Search for the cell housing the specified text and yield its [X, Y] center coordinate. 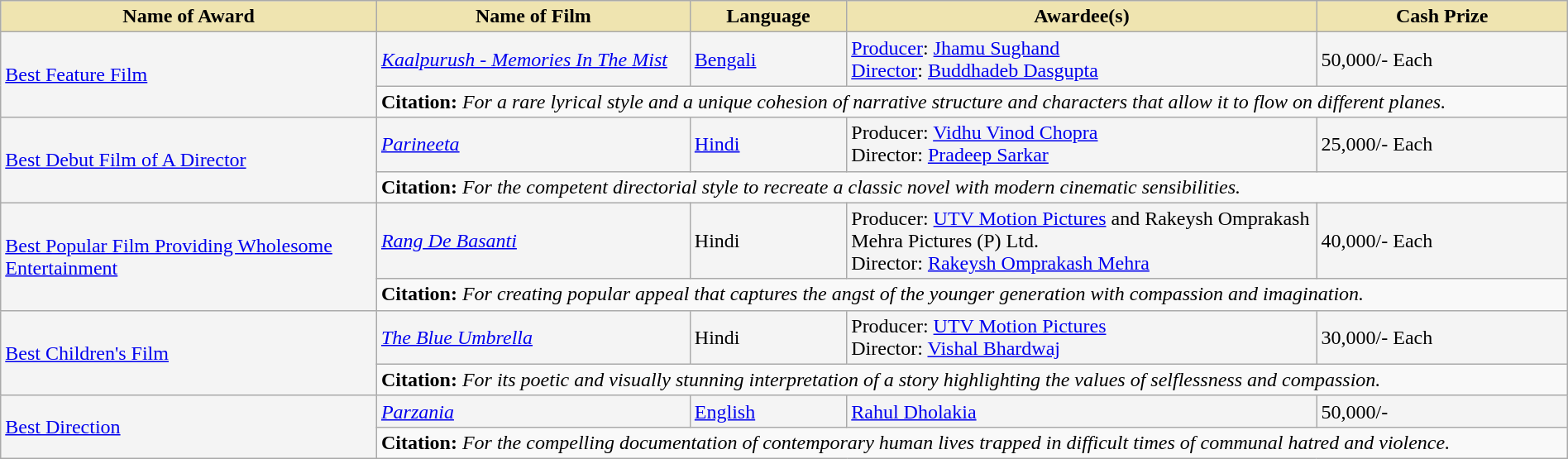
Citation: For the compelling documentation of contemporary human lives trapped in difficult times of communal hatred and violence. [972, 442]
Language [767, 17]
Rang De Basanti [533, 241]
50,000/- Each [1442, 60]
Rahul Dholakia [1082, 411]
Best Popular Film Providing Wholesome Entertainment [189, 256]
Parzania [533, 411]
Producer: UTV Motion PicturesDirector: Vishal Bhardwaj [1082, 337]
40,000/- Each [1442, 241]
30,000/- Each [1442, 337]
Citation: For a rare lyrical style and a unique cohesion of narrative structure and characters that allow it to flow on different planes. [972, 102]
Producer: UTV Motion Pictures and Rakeysh Omprakash Mehra Pictures (P) Ltd.Director: Rakeysh Omprakash Mehra [1082, 241]
Best Children's Film [189, 352]
English [767, 411]
50,000/- [1442, 411]
Kaalpurush - Memories In The Mist [533, 60]
The Blue Umbrella [533, 337]
Best Debut Film of A Director [189, 160]
Awardee(s) [1082, 17]
Citation: For its poetic and visually stunning interpretation of a story highlighting the values of selflessness and compassion. [972, 380]
Best Direction [189, 427]
Name of Award [189, 17]
25,000/- Each [1442, 144]
Citation: For creating popular appeal that captures the angst of the younger generation with compassion and imagination. [972, 294]
Citation: For the competent directorial style to recreate a classic novel with modern cinematic sensibilities. [972, 187]
Cash Prize [1442, 17]
Bengali [767, 60]
Parineeta [533, 144]
Name of Film [533, 17]
Best Feature Film [189, 74]
Producer: Vidhu Vinod ChopraDirector: Pradeep Sarkar [1082, 144]
Producer: Jhamu SughandDirector: Buddhadeb Dasgupta [1082, 60]
